From the cell containing the given text, extract its center point as [X, Y] coordinate. 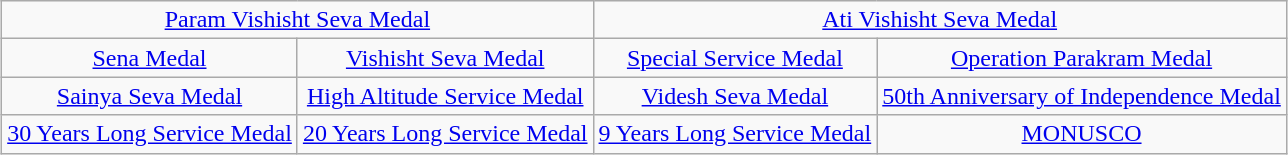
Videsh Seva Medal [735, 96]
Special Service Medal [735, 58]
MONUSCO [1082, 134]
High Altitude Service Medal [445, 96]
Sena Medal [150, 58]
Vishisht Seva Medal [445, 58]
9 Years Long Service Medal [735, 134]
20 Years Long Service Medal [445, 134]
Sainya Seva Medal [150, 96]
50th Anniversary of Independence Medal [1082, 96]
30 Years Long Service Medal [150, 134]
Ati Vishisht Seva Medal [940, 20]
Operation Parakram Medal [1082, 58]
Param Vishisht Seva Medal [298, 20]
